Detect which cell encompasses the target text, then output its (x, y) center coordinate. 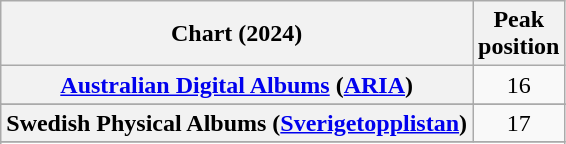
Australian Digital Albums (ARIA) (237, 85)
Chart (2024) (237, 34)
17 (519, 123)
Swedish Physical Albums (Sverigetopplistan) (237, 123)
Peakposition (519, 34)
16 (519, 85)
